Search for the cell housing the specified text and yield its (x, y) center coordinate. 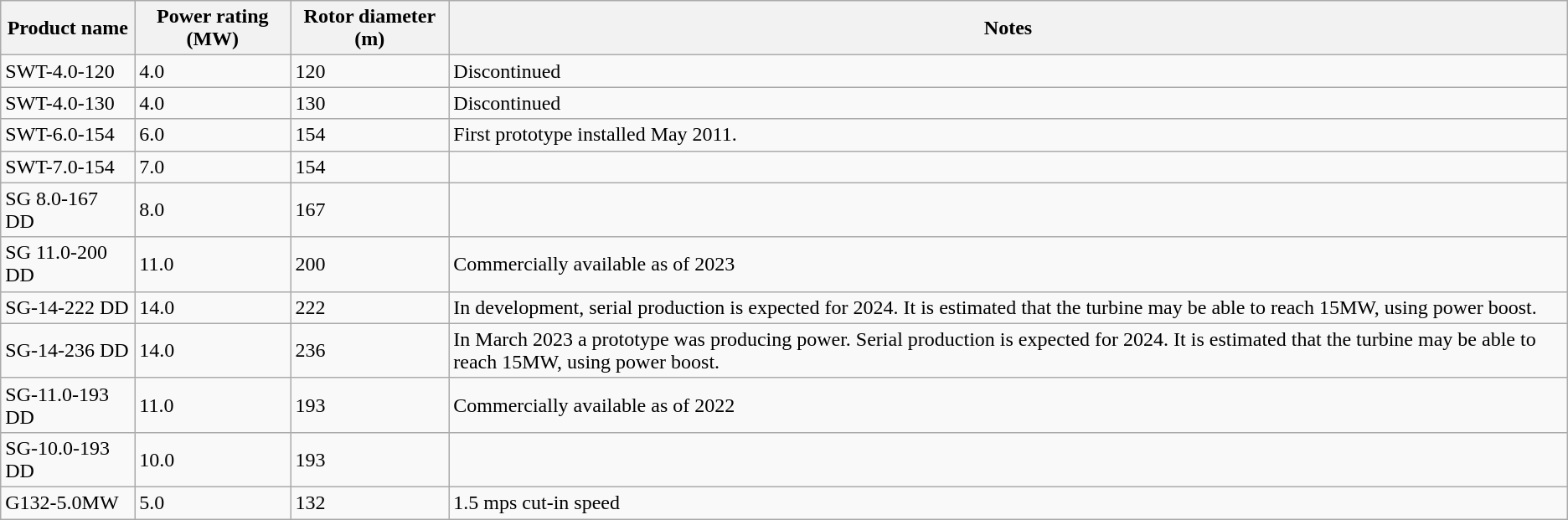
1.5 mps cut-in speed (1008, 502)
236 (370, 350)
7.0 (213, 167)
SG-14-236 DD (68, 350)
Rotor diameter (m) (370, 28)
SG-11.0-193 DD (68, 405)
G132-5.0MW (68, 502)
SG 8.0-167 DD (68, 209)
6.0 (213, 135)
10.0 (213, 459)
200 (370, 265)
SWT-7.0-154 (68, 167)
SWT-6.0-154 (68, 135)
SG-14-222 DD (68, 307)
132 (370, 502)
SWT-4.0-130 (68, 103)
SG 11.0-200 DD (68, 265)
8.0 (213, 209)
Power rating (MW) (213, 28)
Product name (68, 28)
Commercially available as of 2023 (1008, 265)
120 (370, 71)
SWT-4.0-120 (68, 71)
222 (370, 307)
In development, serial production is expected for 2024. It is estimated that the turbine may be able to reach 15MW, using power boost. (1008, 307)
Notes (1008, 28)
5.0 (213, 502)
First prototype installed May 2011. (1008, 135)
130 (370, 103)
167 (370, 209)
SG-10.0-193 DD (68, 459)
Commercially available as of 2022 (1008, 405)
